Identify which cell holds the provided text, then report its [X, Y] central coordinate. 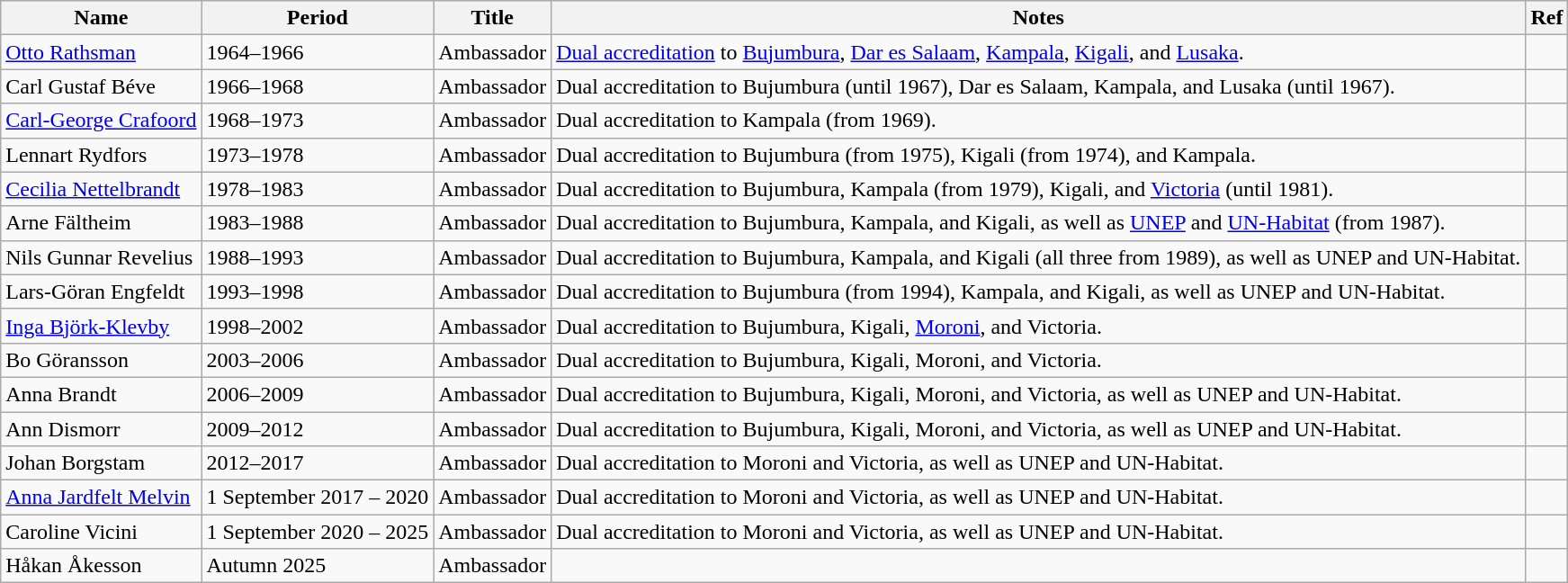
2009–2012 [318, 429]
Dual accreditation to Bujumbura (from 1994), Kampala, and Kigali, as well as UNEP and UN-Habitat. [1038, 291]
Name [101, 18]
Anna Jardfelt Melvin [101, 498]
1988–1993 [318, 257]
Arne Fältheim [101, 223]
1983–1988 [318, 223]
Lars-Göran Engfeldt [101, 291]
Carl-George Crafoord [101, 121]
Notes [1038, 18]
1 September 2017 – 2020 [318, 498]
Inga Björk-Klevby [101, 326]
Otto Rathsman [101, 52]
Caroline Vicini [101, 532]
Dual accreditation to Bujumbura, Dar es Salaam, Kampala, Kigali, and Lusaka. [1038, 52]
Ann Dismorr [101, 429]
Håkan Åkesson [101, 566]
Cecilia Nettelbrandt [101, 189]
Dual accreditation to Bujumbura (until 1967), Dar es Salaam, Kampala, and Lusaka (until 1967). [1038, 86]
1966–1968 [318, 86]
2003–2006 [318, 360]
Autumn 2025 [318, 566]
Nils Gunnar Revelius [101, 257]
2006–2009 [318, 394]
1968–1973 [318, 121]
1 September 2020 – 2025 [318, 532]
2012–2017 [318, 463]
Dual accreditation to Kampala (from 1969). [1038, 121]
1993–1998 [318, 291]
Carl Gustaf Béve [101, 86]
Johan Borgstam [101, 463]
Period [318, 18]
Title [493, 18]
1973–1978 [318, 155]
Dual accreditation to Bujumbura, Kampala, and Kigali (all three from 1989), as well as UNEP and UN-Habitat. [1038, 257]
Bo Göransson [101, 360]
Dual accreditation to Bujumbura, Kampala, and Kigali, as well as UNEP and UN-Habitat (from 1987). [1038, 223]
Ref [1547, 18]
1998–2002 [318, 326]
1964–1966 [318, 52]
Anna Brandt [101, 394]
1978–1983 [318, 189]
Lennart Rydfors [101, 155]
Dual accreditation to Bujumbura, Kampala (from 1979), Kigali, and Victoria (until 1981). [1038, 189]
Dual accreditation to Bujumbura (from 1975), Kigali (from 1974), and Kampala. [1038, 155]
